Scan for the cell matching the given text and deliver its (x, y) coordinate at center. 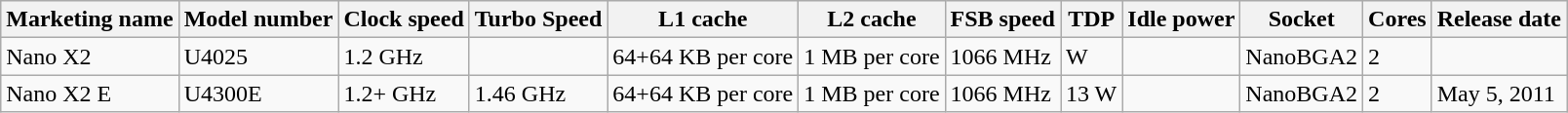
L2 cache (872, 19)
May 5, 2011 (1499, 94)
TDP (1092, 19)
W (1092, 56)
L1 cache (703, 19)
1.2+ GHz (404, 94)
FSB speed (1002, 19)
U4025 (258, 56)
Model number (258, 19)
Idle power (1182, 19)
Nano X2 E (90, 94)
Clock speed (404, 19)
Marketing name (90, 19)
1.46 GHz (538, 94)
Nano X2 (90, 56)
Release date (1499, 19)
U4300E (258, 94)
13 W (1092, 94)
1.2 GHz (404, 56)
Socket (1302, 19)
Cores (1398, 19)
Turbo Speed (538, 19)
